For the text-containing cell, return its midpoint in (X, Y) coordinate format. 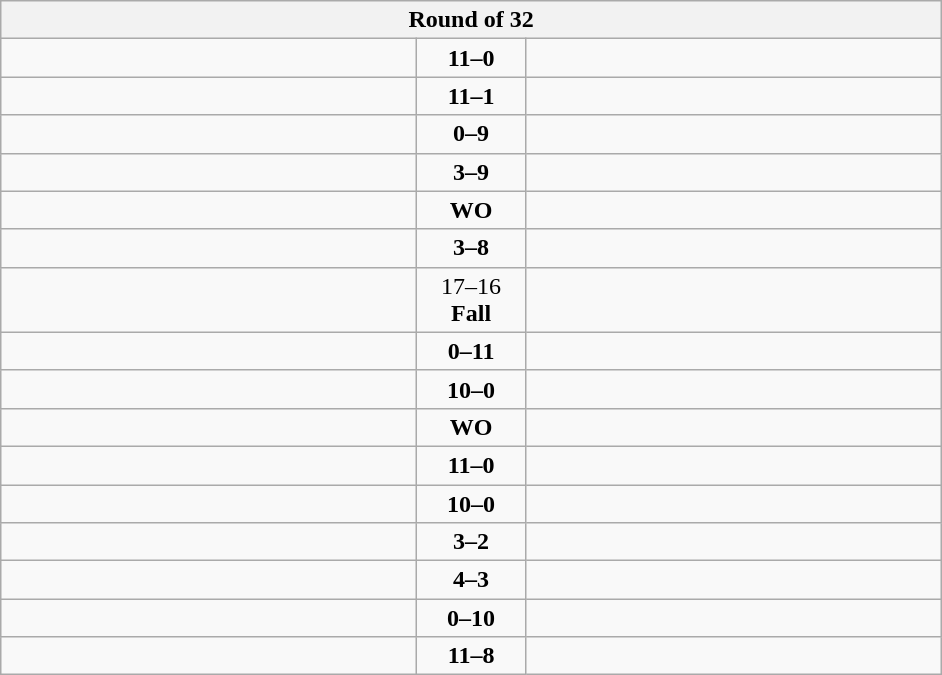
4–3 (472, 580)
3–8 (472, 248)
0–11 (472, 351)
11–1 (472, 96)
3–2 (472, 542)
0–9 (472, 134)
11–8 (472, 656)
3–9 (472, 172)
17–16 Fall (472, 300)
Round of 32 (472, 20)
0–10 (472, 618)
